From the cell containing the given text, extract its center point as [X, Y] coordinate. 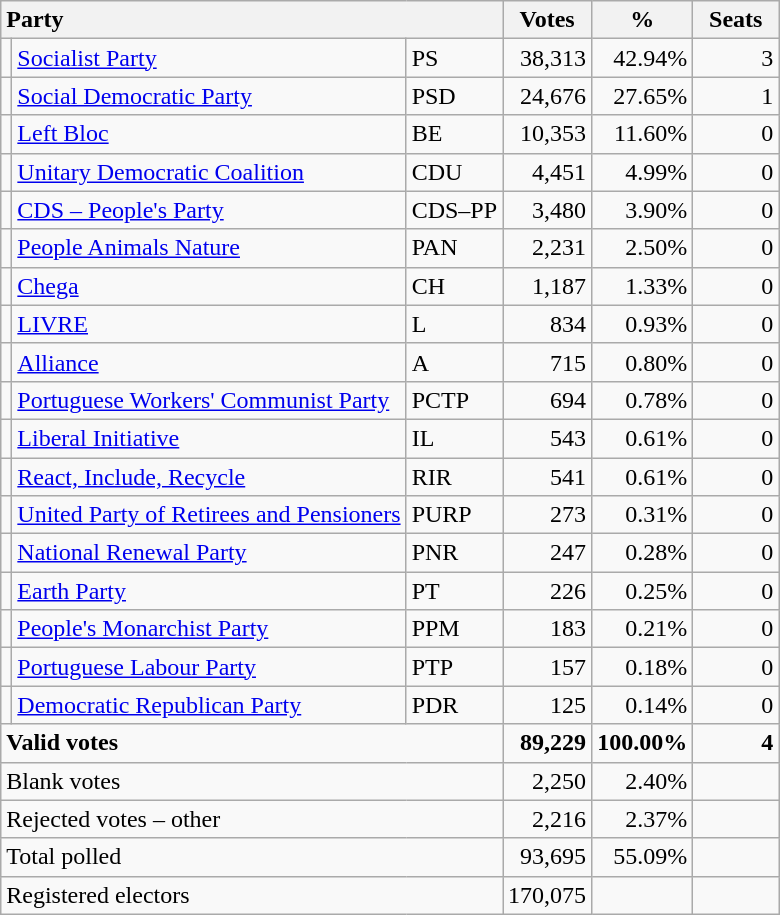
PTP [454, 667]
694 [548, 400]
157 [548, 667]
Valid votes [252, 743]
1 [736, 96]
93,695 [548, 857]
0.25% [642, 591]
0.14% [642, 705]
Alliance [209, 362]
Unitary Democratic Coalition [209, 172]
2.40% [642, 781]
55.09% [642, 857]
2.37% [642, 819]
226 [548, 591]
Socialist Party [209, 58]
4,451 [548, 172]
Seats [736, 20]
Earth Party [209, 591]
0.28% [642, 553]
L [454, 324]
273 [548, 515]
United Party of Retirees and Pensioners [209, 515]
PAN [454, 248]
PDR [454, 705]
CDU [454, 172]
38,313 [548, 58]
0.18% [642, 667]
IL [454, 438]
Votes [548, 20]
1,187 [548, 286]
BE [454, 134]
24,676 [548, 96]
11.60% [642, 134]
3.90% [642, 210]
Total polled [252, 857]
2,231 [548, 248]
React, Include, Recycle [209, 477]
Blank votes [252, 781]
4 [736, 743]
715 [548, 362]
Chega [209, 286]
Liberal Initiative [209, 438]
RIR [454, 477]
People Animals Nature [209, 248]
PURP [454, 515]
2,216 [548, 819]
PSD [454, 96]
CDS – People's Party [209, 210]
Party [252, 20]
Portuguese Workers' Communist Party [209, 400]
Left Bloc [209, 134]
Rejected votes – other [252, 819]
PT [454, 591]
100.00% [642, 743]
125 [548, 705]
2.50% [642, 248]
183 [548, 629]
0.80% [642, 362]
170,075 [548, 895]
0.21% [642, 629]
A [454, 362]
CDS–PP [454, 210]
0.31% [642, 515]
3 [736, 58]
% [642, 20]
3,480 [548, 210]
Registered electors [252, 895]
PS [454, 58]
4.99% [642, 172]
89,229 [548, 743]
National Renewal Party [209, 553]
0.93% [642, 324]
PCTP [454, 400]
LIVRE [209, 324]
Democratic Republican Party [209, 705]
247 [548, 553]
27.65% [642, 96]
PNR [454, 553]
People's Monarchist Party [209, 629]
10,353 [548, 134]
541 [548, 477]
PPM [454, 629]
2,250 [548, 781]
834 [548, 324]
42.94% [642, 58]
543 [548, 438]
Social Democratic Party [209, 96]
CH [454, 286]
Portuguese Labour Party [209, 667]
0.78% [642, 400]
1.33% [642, 286]
